Pinpoint the cell where the given text exists, returning its (X, Y) midpoint coordinate. 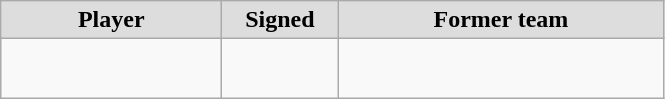
Player (112, 20)
Former team (501, 20)
Signed (280, 20)
